Search for the cell housing the specified text and yield its (X, Y) center coordinate. 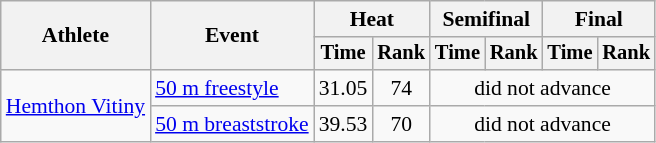
31.05 (344, 88)
Semifinal (486, 19)
70 (401, 124)
Event (232, 36)
Heat (372, 19)
50 m freestyle (232, 88)
Hemthon Vitiny (76, 106)
50 m breaststroke (232, 124)
Athlete (76, 36)
Final (598, 19)
39.53 (344, 124)
74 (401, 88)
